Scan for the cell matching the given text and deliver its [X, Y] coordinate at center. 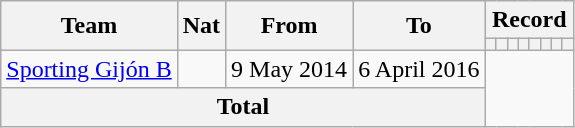
Team [89, 26]
9 May 2014 [290, 69]
From [290, 26]
To [419, 26]
Total [243, 107]
6 April 2016 [419, 69]
Sporting Gijón B [89, 69]
Nat [201, 26]
Record [529, 20]
